Search for the cell housing the specified text and yield its (X, Y) center coordinate. 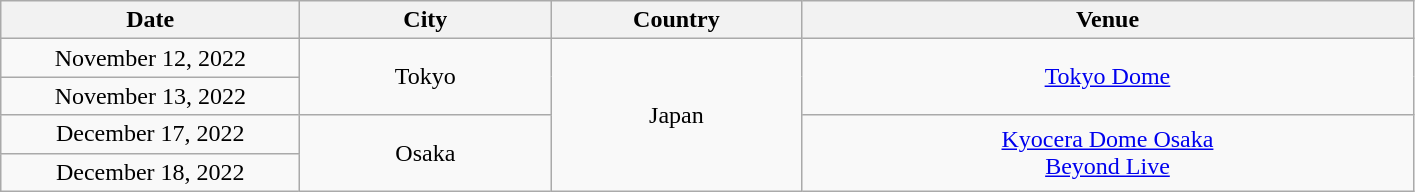
Venue (1108, 20)
December 18, 2022 (150, 172)
November 12, 2022 (150, 58)
November 13, 2022 (150, 96)
December 17, 2022 (150, 134)
Japan (676, 115)
Kyocera Dome OsakaBeyond Live (1108, 153)
City (426, 20)
Tokyo Dome (1108, 77)
Date (150, 20)
Country (676, 20)
Osaka (426, 153)
Tokyo (426, 77)
